Scan for the cell matching the given text and deliver its (X, Y) coordinate at center. 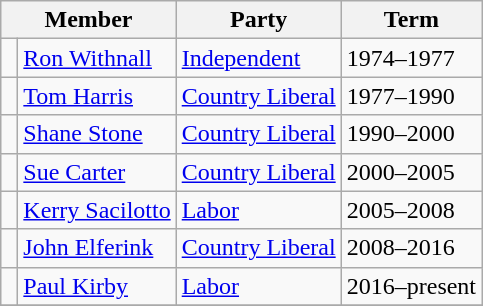
Independent (258, 58)
2005–2008 (411, 210)
Tom Harris (97, 96)
2000–2005 (411, 172)
2016–present (411, 286)
Member (88, 20)
Shane Stone (97, 134)
Ron Withnall (97, 58)
Term (411, 20)
Paul Kirby (97, 286)
2008–2016 (411, 248)
1974–1977 (411, 58)
1977–1990 (411, 96)
John Elferink (97, 248)
1990–2000 (411, 134)
Kerry Sacilotto (97, 210)
Sue Carter (97, 172)
Party (258, 20)
